Output the (x, y) coordinate of the center of the cell containing the given text.  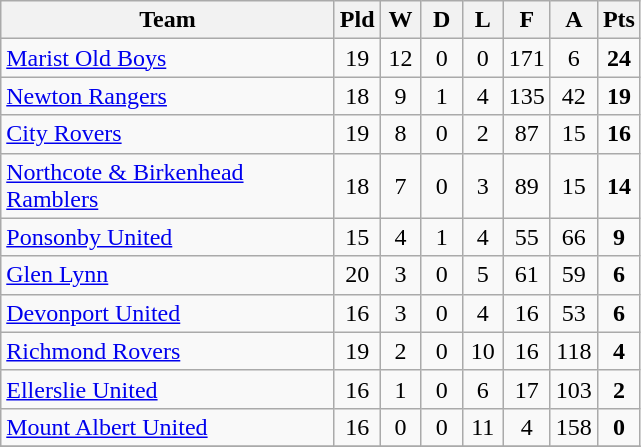
53 (574, 313)
8 (400, 134)
Glen Lynn (168, 275)
Pld (357, 20)
Northcote & Birkenhead Ramblers (168, 186)
W (400, 20)
City Rovers (168, 134)
24 (618, 58)
Newton Rangers (168, 96)
118 (574, 351)
Pts (618, 20)
135 (526, 96)
F (526, 20)
7 (400, 186)
20 (357, 275)
171 (526, 58)
11 (482, 427)
Team (168, 20)
10 (482, 351)
L (482, 20)
59 (574, 275)
89 (526, 186)
A (574, 20)
D (442, 20)
17 (526, 389)
66 (574, 237)
87 (526, 134)
Devonport United (168, 313)
Mount Albert United (168, 427)
12 (400, 58)
61 (526, 275)
55 (526, 237)
42 (574, 96)
Marist Old Boys (168, 58)
Ponsonby United (168, 237)
103 (574, 389)
Richmond Rovers (168, 351)
14 (618, 186)
158 (574, 427)
5 (482, 275)
Ellerslie United (168, 389)
